Find where the given text appears and provide that cell's center as [X, Y] coordinate. 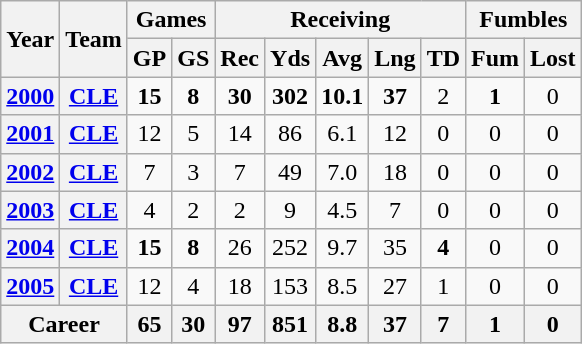
8.8 [342, 324]
9.7 [342, 248]
Fumbles [524, 20]
302 [290, 96]
2001 [30, 134]
Year [30, 39]
9 [290, 210]
6.1 [342, 134]
Rec [240, 58]
5 [194, 134]
2003 [30, 210]
851 [290, 324]
97 [240, 324]
Receiving [340, 20]
Avg [342, 58]
8.5 [342, 286]
10.1 [342, 96]
Fum [496, 58]
2002 [30, 172]
TD [443, 58]
7.0 [342, 172]
2000 [30, 96]
49 [290, 172]
86 [290, 134]
65 [149, 324]
Lng [395, 58]
14 [240, 134]
Lost [553, 58]
GP [149, 58]
153 [290, 286]
35 [395, 248]
26 [240, 248]
Yds [290, 58]
2004 [30, 248]
4.5 [342, 210]
Career [64, 324]
27 [395, 286]
252 [290, 248]
Games [170, 20]
GS [194, 58]
2005 [30, 286]
Team [94, 39]
3 [194, 172]
